Determine the (x, y) coordinate at the center of the cell enclosing the given text.  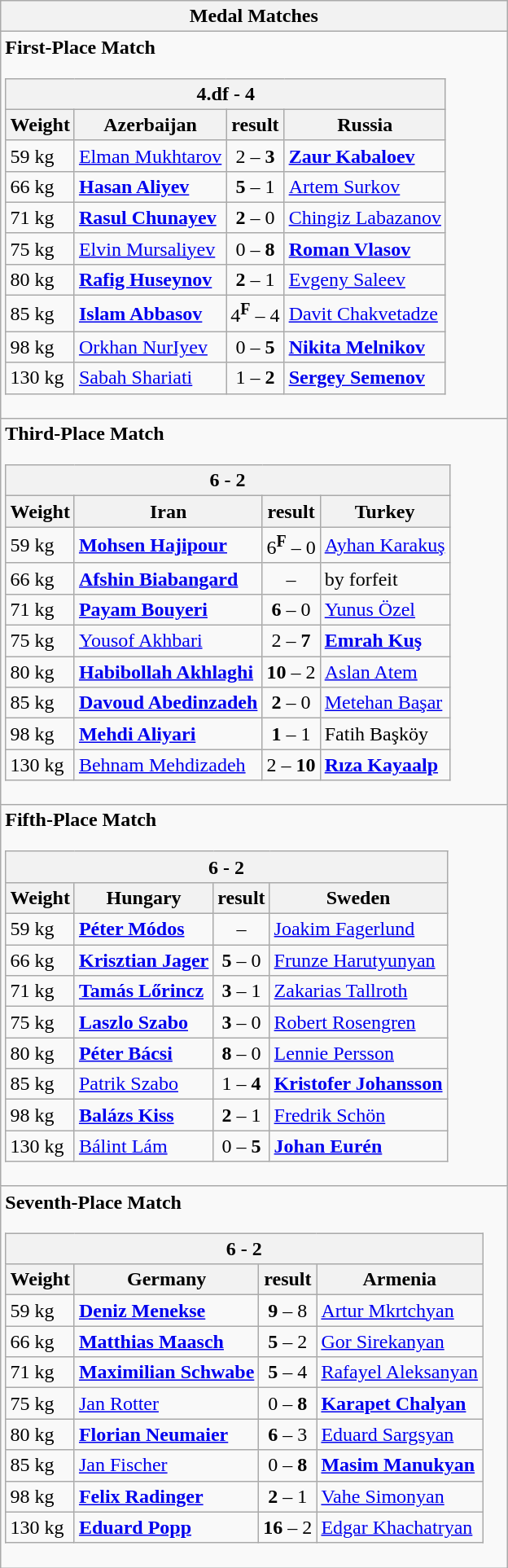
Rıza Kayaalp (384, 765)
Deniz Menekse (166, 1311)
Mehdi Aliyari (168, 734)
Bálint Lám (143, 1146)
Hasan Aliyev (150, 187)
Ayhan Karakuş (384, 546)
Emrah Kuş (384, 641)
Davoud Abedinzadeh (168, 703)
Fatih Başköy (384, 734)
1 – 2 (256, 378)
Laszlo Szabo (143, 1022)
5 – 1 (256, 187)
Krisztian Jager (143, 960)
16 – 2 (288, 1527)
1 – 4 (241, 1084)
Artur Mkrtchyan (400, 1311)
6F – 0 (291, 546)
Eduard Popp (166, 1527)
6 – 0 (291, 610)
Joakim Fagerlund (358, 929)
Islam Abbasov (150, 314)
Rasul Chunayev (150, 217)
Péter Módos (143, 929)
8 – 0 (241, 1053)
Johan Eurén (358, 1146)
Turkey (384, 512)
6 – 3 (288, 1434)
5 – 4 (288, 1373)
Medal Matches (254, 16)
4F – 4 (256, 314)
1 – 1 (291, 734)
Roman Vlasov (365, 248)
Afshin Biabangard (168, 578)
Yunus Özel (384, 610)
Karapet Chalyan (400, 1403)
3 – 0 (241, 1022)
Rafig Huseynov (150, 279)
Jan Fischer (166, 1465)
Behnam Mehdizadeh (168, 765)
Zakarias Tallroth (358, 991)
Metehan Başar (384, 703)
Balázs Kiss (143, 1115)
10 – 2 (291, 672)
Davit Chakvetadze (365, 314)
Armenia (400, 1280)
5 – 0 (241, 960)
9 – 8 (288, 1311)
Aslan Atem (384, 672)
Gor Sirekanyan (400, 1342)
Maximilian Schwabe (166, 1373)
3 – 1 (241, 991)
Iran (168, 512)
Robert Rosengren (358, 1022)
Felix Radinger (166, 1496)
Tamás Lőrincz (143, 991)
Jan Rotter (166, 1403)
Edgar Khachatryan (400, 1527)
5 – 2 (288, 1342)
by forfeit (384, 578)
Zaur Kabaloev (365, 156)
Orkhan NurIyev (150, 347)
Evgeny Saleev (365, 279)
Yousof Akhbari (168, 641)
Péter Bácsi (143, 1053)
Nikita Melnikov (365, 347)
Sweden (358, 898)
Kristofer Johansson (358, 1084)
Mohsen Hajipour (168, 546)
Azerbaijan (150, 125)
Matthias Maasch (166, 1342)
2 – 10 (291, 765)
Eduard Sargsyan (400, 1434)
2 – 3 (256, 156)
Sabah Shariati (150, 378)
Frunze Harutyunyan (358, 960)
Hungary (143, 898)
Florian Neumaier (166, 1434)
Chingiz Labazanov (365, 217)
Patrik Szabo (143, 1084)
4.df - 4 (226, 94)
Masim Manukyan (400, 1465)
Payam Bouyeri (168, 610)
Lennie Persson (358, 1053)
Russia (365, 125)
2 – 7 (291, 641)
Vahe Simonyan (400, 1496)
Rafayel Aleksanyan (400, 1373)
Elvin Mursaliyev (150, 248)
Fredrik Schön (358, 1115)
Elman Mukhtarov (150, 156)
Artem Surkov (365, 187)
Habibollah Akhlaghi (168, 672)
Sergey Semenov (365, 378)
Germany (166, 1280)
